Pinpoint the cell where the given text exists, returning its [X, Y] midpoint coordinate. 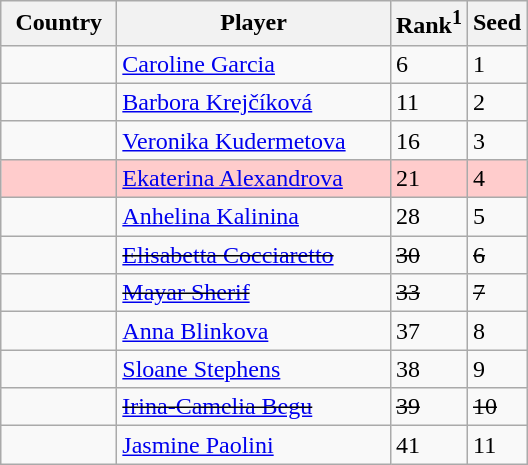
30 [428, 255]
Country [59, 24]
10 [496, 407]
1 [496, 64]
Mayar Sherif [254, 293]
33 [428, 293]
4 [496, 178]
38 [428, 369]
37 [428, 331]
Elisabetta Cocciaretto [254, 255]
28 [428, 217]
7 [496, 293]
39 [428, 407]
Anhelina Kalinina [254, 217]
Jasmine Paolini [254, 445]
2 [496, 102]
41 [428, 445]
Barbora Krejčíková [254, 102]
Caroline Garcia [254, 64]
Player [254, 24]
Ekaterina Alexandrova [254, 178]
16 [428, 140]
Rank1 [428, 24]
Anna Blinkova [254, 331]
5 [496, 217]
9 [496, 369]
Veronika Kudermetova [254, 140]
Sloane Stephens [254, 369]
Irina-Camelia Begu [254, 407]
3 [496, 140]
Seed [496, 24]
21 [428, 178]
8 [496, 331]
